Locate the cell with the specified text and output its [x, y] center coordinate. 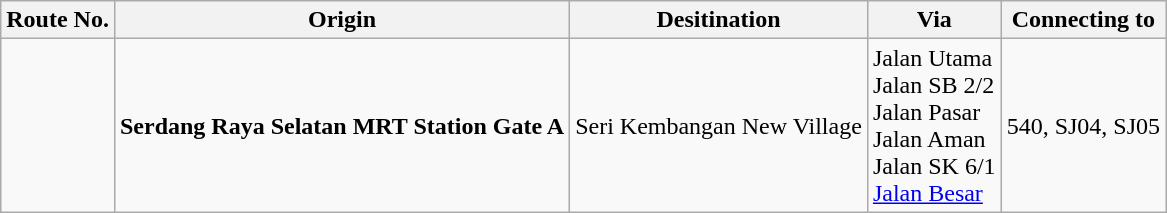
Connecting to [1083, 20]
Serdang Raya Selatan MRT Station Gate A [342, 126]
Via [934, 20]
Origin [342, 20]
Route No. [58, 20]
Desitination [719, 20]
Seri Kembangan New Village [719, 126]
540, SJ04, SJ05 [1083, 126]
Jalan UtamaJalan SB 2/2Jalan PasarJalan AmanJalan SK 6/1Jalan Besar [934, 126]
